Determine the (X, Y) coordinate at the center of the cell enclosing the given text.  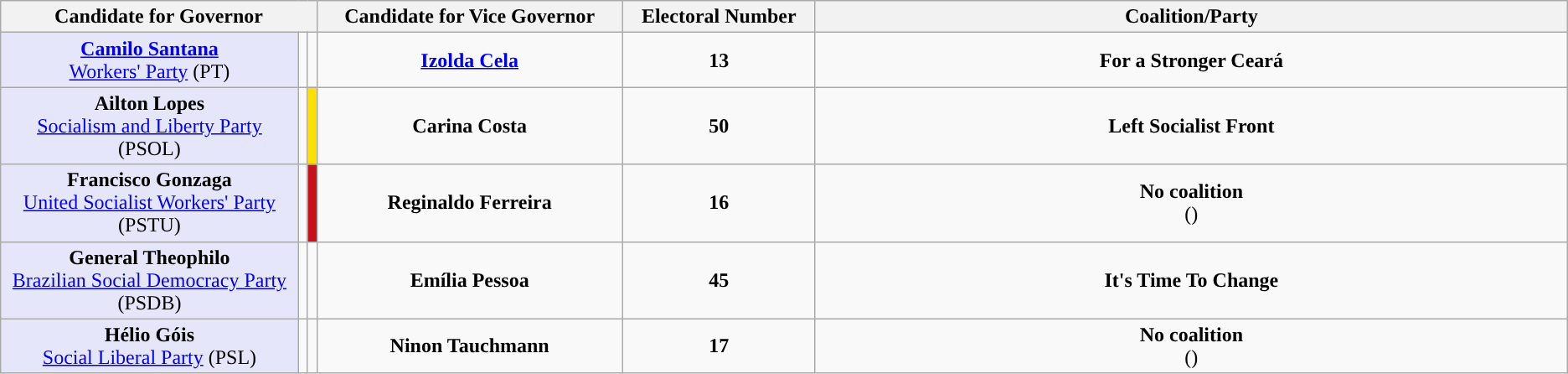
Candidate for Governor (159, 17)
16 (719, 203)
Coalition/Party (1191, 17)
Hélio GóisSocial Liberal Party (PSL) (149, 345)
Left Socialist Front (1191, 126)
50 (719, 126)
Izolda Cela (469, 60)
45 (719, 280)
General TheophiloBrazilian Social Democracy Party (PSDB) (149, 280)
Emília Pessoa (469, 280)
It's Time To Change (1191, 280)
Electoral Number (719, 17)
Ailton LopesSocialism and Liberty Party (PSOL) (149, 126)
13 (719, 60)
For a Stronger Ceará (1191, 60)
Camilo SantanaWorkers' Party (PT) (149, 60)
Candidate for Vice Governor (469, 17)
17 (719, 345)
Ninon Tauchmann (469, 345)
Carina Costa (469, 126)
Reginaldo Ferreira (469, 203)
Francisco GonzagaUnited Socialist Workers' Party (PSTU) (149, 203)
